From the cell containing the given text, extract its center point as [x, y] coordinate. 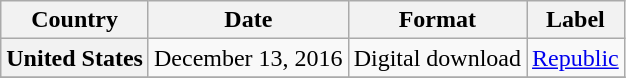
Date [248, 20]
Digital download [437, 58]
December 13, 2016 [248, 58]
Country [75, 20]
Format [437, 20]
Label [576, 20]
Republic [576, 58]
United States [75, 58]
